For the text-containing cell, return its midpoint in (x, y) coordinate format. 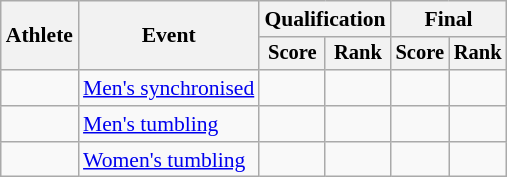
Final (449, 19)
Men's tumbling (168, 124)
Qualification (324, 19)
Athlete (40, 36)
Men's synchronised (168, 88)
Event (168, 36)
